Scan for the cell matching the given text and deliver its [x, y] coordinate at center. 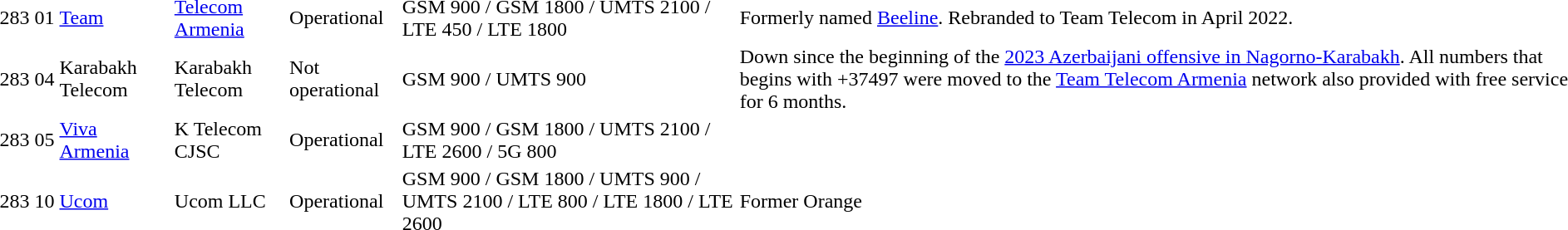
Viva Armenia [115, 139]
Not operational [344, 79]
04 [45, 79]
GSM 900 / UMTS 900 [569, 79]
Operational [344, 139]
05 [45, 139]
K Telecom CJSC [229, 139]
GSM 900 / GSM 1800 / UMTS 2100 / LTE 2600 / 5G 800 [569, 139]
